For the text-containing cell, return its midpoint in [x, y] coordinate format. 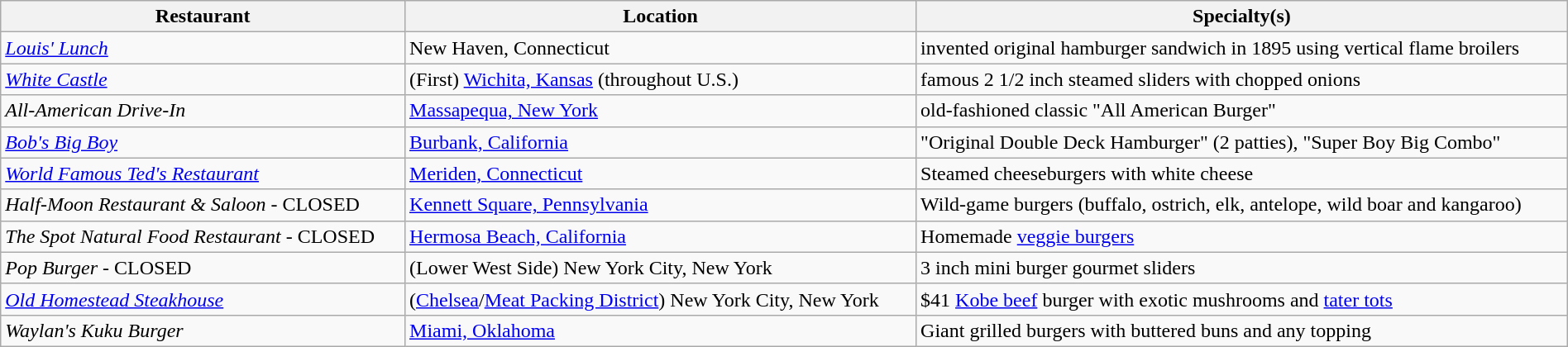
Bob's Big Boy [203, 142]
(Chelsea/Meat Packing District) New York City, New York [661, 299]
$41 Kobe beef burger with exotic mushrooms and tater tots [1242, 299]
(Lower West Side) New York City, New York [661, 268]
"Original Double Deck Hamburger" (2 patties), "Super Boy Big Combo" [1242, 142]
White Castle [203, 79]
World Famous Ted's Restaurant [203, 173]
Steamed cheeseburgers with white cheese [1242, 173]
Giant grilled burgers with buttered buns and any topping [1242, 330]
(First) Wichita, Kansas (throughout U.S.) [661, 79]
Burbank, California [661, 142]
Pop Burger - CLOSED [203, 268]
The Spot Natural Food Restaurant - CLOSED [203, 236]
Kennett Square, Pennsylvania [661, 205]
famous 2 1/2 inch steamed sliders with chopped onions [1242, 79]
Restaurant [203, 17]
All-American Drive-In [203, 111]
Specialty(s) [1242, 17]
Homemade veggie burgers [1242, 236]
old-fashioned classic "All American Burger" [1242, 111]
Old Homestead Steakhouse [203, 299]
Waylan's Kuku Burger [203, 330]
Meriden, Connecticut [661, 173]
Louis' Lunch [203, 48]
Massapequa, New York [661, 111]
invented original hamburger sandwich in 1895 using vertical flame broilers [1242, 48]
New Haven, Connecticut [661, 48]
Hermosa Beach, California [661, 236]
Miami, Oklahoma [661, 330]
3 inch mini burger gourmet sliders [1242, 268]
Location [661, 17]
Half-Moon Restaurant & Saloon - CLOSED [203, 205]
Wild-game burgers (buffalo, ostrich, elk, antelope, wild boar and kangaroo) [1242, 205]
